Capture the cell that displays the provided text and extract its (x, y) central coordinate. 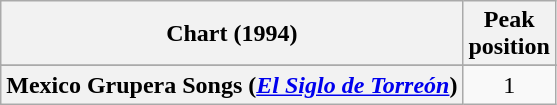
Peakposition (509, 34)
Chart (1994) (232, 34)
1 (509, 85)
Mexico Grupera Songs (El Siglo de Torreón) (232, 85)
